Extract the (X, Y) coordinate from the center of the cell holding the provided text.  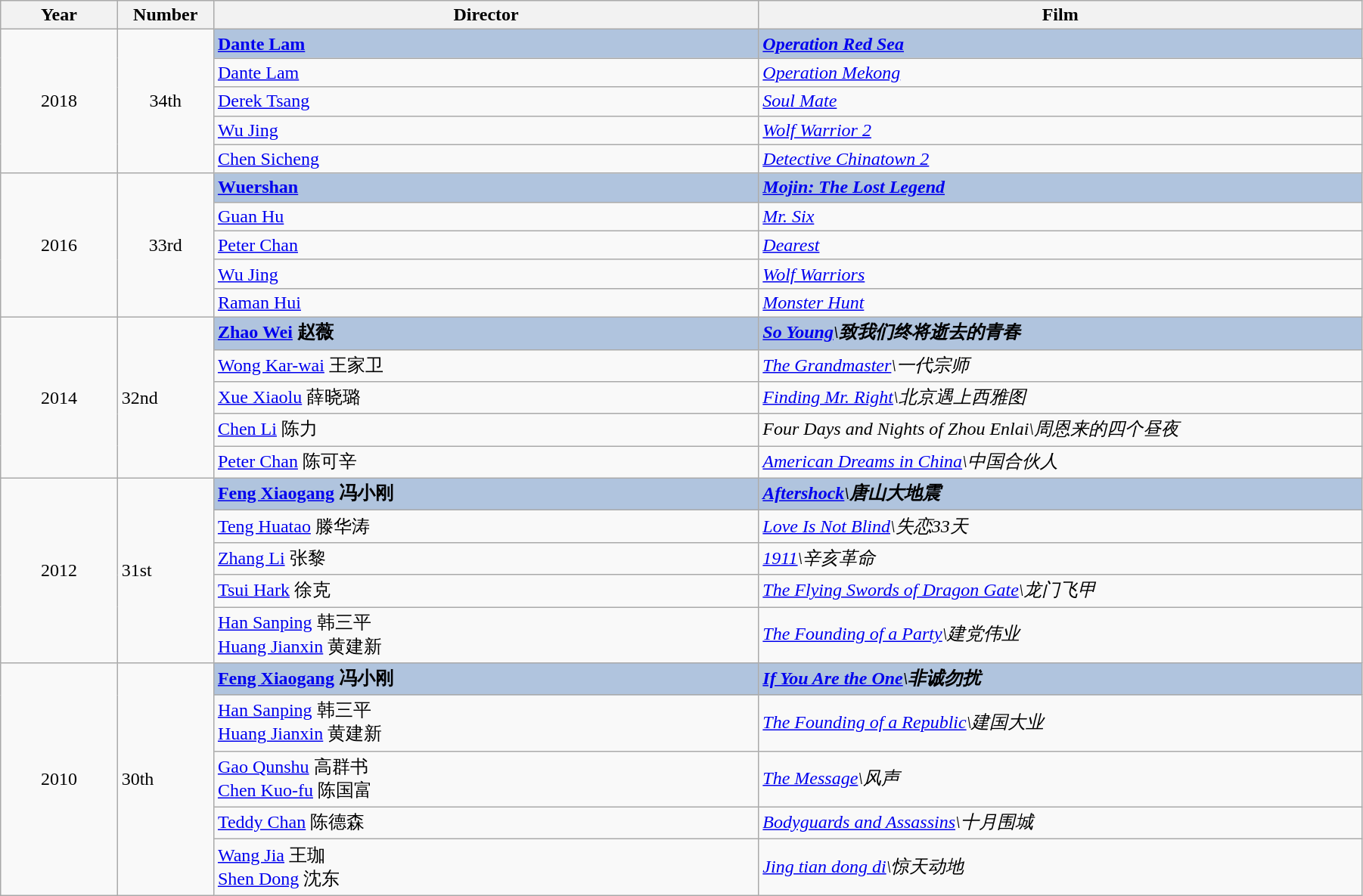
2014 (59, 398)
Peter Chan 陈可辛 (486, 463)
Raman Hui (486, 302)
Operation Red Sea (1060, 44)
Detective Chinatown 2 (1060, 159)
Gao Qunshu 高群书Chen Kuo-fu 陈国富 (486, 779)
The Grandmaster\一代宗师 (1060, 366)
Derek Tsang (486, 101)
Finding Mr. Right\北京遇上西雅图 (1060, 398)
If You Are the One\非诚勿扰 (1060, 679)
Year (59, 15)
Wang Jia 王珈Shen Dong 沈东 (486, 867)
2010 (59, 779)
Number (165, 15)
The Flying Swords of Dragon Gate\龙门飞甲 (1060, 591)
Love Is Not Blind\失恋33天 (1060, 526)
Wolf Warrior 2 (1060, 130)
Monster Hunt (1060, 302)
Xue Xiaolu 薛晓璐 (486, 398)
Teddy Chan 陈德森 (486, 823)
31st (165, 570)
Chen Li 陈力 (486, 429)
Zhang Li 张黎 (486, 558)
Mr. Six (1060, 216)
Tsui Hark 徐克 (486, 591)
Four Days and Nights of Zhou Enlai\周恩来的四个昼夜 (1060, 429)
Wolf Warriors (1060, 274)
32nd (165, 398)
So Young\致我们终将逝去的青春 (1060, 333)
Dearest (1060, 245)
Soul Mate (1060, 101)
Chen Sicheng (486, 159)
Mojin: The Lost Legend (1060, 188)
The Message\风声 (1060, 779)
33rd (165, 245)
2018 (59, 101)
Bodyguards and Assassins\十月围城 (1060, 823)
2012 (59, 570)
Jing tian dong di\惊天动地 (1060, 867)
The Founding of a Party\建党伟业 (1060, 634)
Wong Kar-wai 王家卫 (486, 366)
American Dreams in China\中国合伙人 (1060, 463)
Wuershan (486, 188)
Director (486, 15)
Aftershock\唐山大地震 (1060, 495)
Operation Mekong (1060, 73)
Peter Chan (486, 245)
The Founding of a Republic\建国大业 (1060, 723)
1911\辛亥革命 (1060, 558)
34th (165, 101)
Teng Huatao 滕华涛 (486, 526)
Guan Hu (486, 216)
Film (1060, 15)
Zhao Wei 赵薇 (486, 333)
2016 (59, 245)
30th (165, 779)
